Detect which cell encompasses the target text, then output its [X, Y] center coordinate. 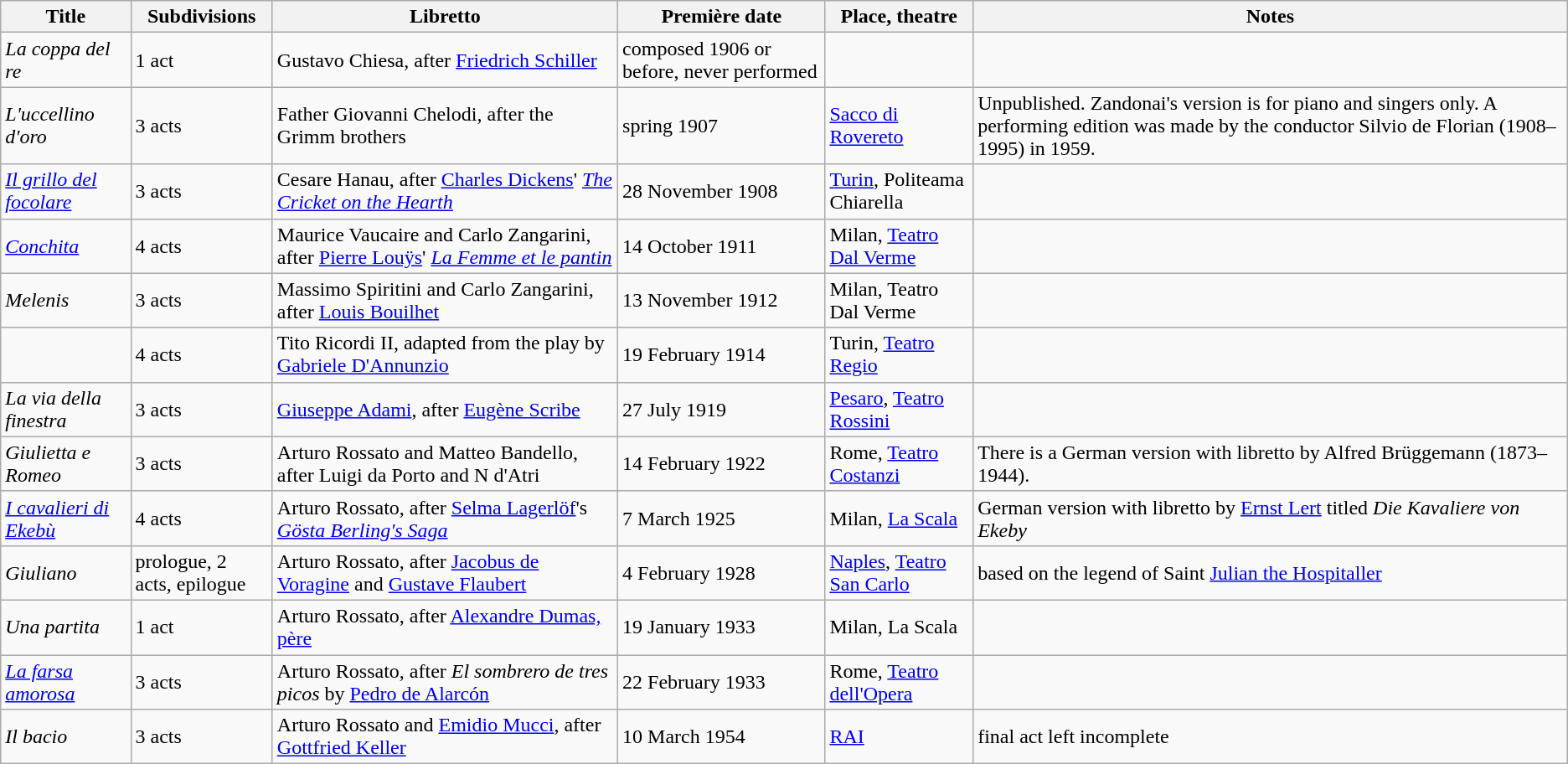
final act left incomplete [1271, 737]
Arturo Rossato and Matteo Bandello, after Luigi da Porto and N d'Atri [445, 464]
Cesare Hanau, after Charles Dickens' The Cricket on the Hearth [445, 191]
28 November 1908 [722, 191]
Libretto [445, 17]
Una partita [65, 627]
Première date [722, 17]
Tito Ricordi II, adapted from the play by Gabriele D'Annunzio [445, 355]
Gustavo Chiesa, after Friedrich Schiller [445, 60]
Giuliano [65, 573]
There is a German version with libretto by Alfred Brüggemann (1873–1944). [1271, 464]
Sacco di Rovereto [900, 126]
Naples, Teatro San Carlo [900, 573]
prologue, 2 acts, epilogue [201, 573]
German version with libretto by Ernst Lert titled Die Kavaliere von Ekeby [1271, 518]
composed 1906 or before, never performed [722, 60]
RAI [900, 737]
19 January 1933 [722, 627]
Father Giovanni Chelodi, after the Grimm brothers [445, 126]
Giulietta e Romeo [65, 464]
19 February 1914 [722, 355]
Il bacio [65, 737]
4 February 1928 [722, 573]
Notes [1271, 17]
Conchita [65, 246]
La farsa amorosa [65, 682]
La via della finestra [65, 409]
Rome, Teatro Costanzi [900, 464]
14 October 1911 [722, 246]
Maurice Vaucaire and Carlo Zangarini, after Pierre Louÿs' La Femme et le pantin [445, 246]
La coppa del re [65, 60]
Il grillo del focolare [65, 191]
Arturo Rossato and Emidio Mucci, after Gottfried Keller [445, 737]
Unpublished. Zandonai's version is for piano and singers only. A performing edition was made by the conductor Silvio de Florian (1908–1995) in 1959. [1271, 126]
14 February 1922 [722, 464]
Rome, Teatro dell'Opera [900, 682]
spring 1907 [722, 126]
Arturo Rossato, after Alexandre Dumas, père [445, 627]
L'uccellino d'oro [65, 126]
Sub­divisions [201, 17]
10 March 1954 [722, 737]
22 February 1933 [722, 682]
Arturo Rossato, after Selma Lagerlöf's Gösta Berling's Saga [445, 518]
Pesaro, Teatro Rossini [900, 409]
based on the legend of Saint Julian the Hospitaller [1271, 573]
27 July 1919 [722, 409]
Melenis [65, 300]
Place, theatre [900, 17]
13 November 1912 [722, 300]
7 March 1925 [722, 518]
Turin, Politeama Chiarella [900, 191]
Giuseppe Adami, after Eugène Scribe [445, 409]
Turin, Teatro Regio [900, 355]
Title [65, 17]
I cavalieri di Ekebù [65, 518]
Arturo Rossato, after El sombrero de tres picos by Pedro de Alarcón [445, 682]
Arturo Rossato, after Jacobus de Voragine and Gustave Flaubert [445, 573]
Massimo Spiritini and Carlo Zangarini, after Louis Bouilhet [445, 300]
